Determine the [x, y] coordinate at the center of the cell enclosing the given text.  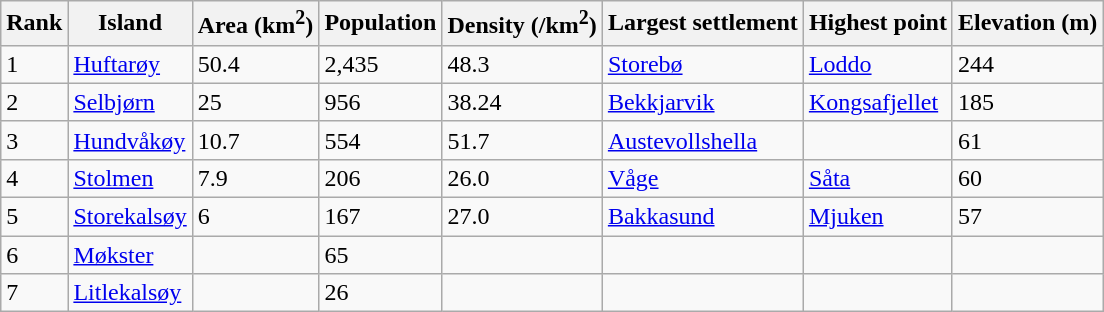
27.0 [522, 217]
Bekkjarvik [702, 102]
206 [380, 178]
Hundvåkøy [130, 140]
50.4 [256, 64]
Huftarøy [130, 64]
Våge [702, 178]
Rank [34, 24]
185 [1027, 102]
167 [380, 217]
Elevation (m) [1027, 24]
57 [1027, 217]
7.9 [256, 178]
2 [34, 102]
Selbjørn [130, 102]
25 [256, 102]
Population [380, 24]
Møkster [130, 255]
3 [34, 140]
65 [380, 255]
10.7 [256, 140]
60 [1027, 178]
26 [380, 293]
554 [380, 140]
Litlekalsøy [130, 293]
Storebø [702, 64]
Mjuken [878, 217]
61 [1027, 140]
1 [34, 64]
26.0 [522, 178]
38.24 [522, 102]
956 [380, 102]
7 [34, 293]
5 [34, 217]
Largest settlement [702, 24]
48.3 [522, 64]
Island [130, 24]
Area (km2) [256, 24]
Bakkasund [702, 217]
Highest point [878, 24]
Storekalsøy [130, 217]
Loddo [878, 64]
244 [1027, 64]
51.7 [522, 140]
Stolmen [130, 178]
Kongsafjellet [878, 102]
Såta [878, 178]
Density (/km2) [522, 24]
4 [34, 178]
2,435 [380, 64]
Austevollshella [702, 140]
